Pinpoint the cell where the given text exists, returning its (x, y) midpoint coordinate. 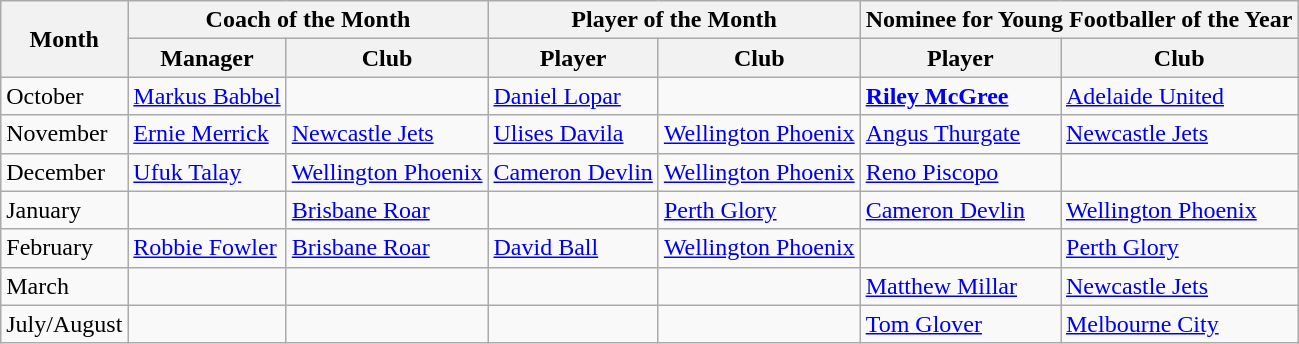
July/August (64, 324)
Manager (207, 58)
Markus Babbel (207, 96)
Tom Glover (960, 324)
October (64, 96)
Player of the Month (674, 20)
Riley McGree (960, 96)
Coach of the Month (308, 20)
Melbourne City (1178, 324)
Ulises Davila (573, 134)
January (64, 210)
Matthew Millar (960, 286)
Nominee for Young Footballer of the Year (1079, 20)
Daniel Lopar (573, 96)
Ernie Merrick (207, 134)
Robbie Fowler (207, 248)
Angus Thurgate (960, 134)
Adelaide United (1178, 96)
December (64, 172)
David Ball (573, 248)
Reno Piscopo (960, 172)
March (64, 286)
Ufuk Talay (207, 172)
Month (64, 39)
February (64, 248)
November (64, 134)
